Return (x, y) of the center of cell containing provided text 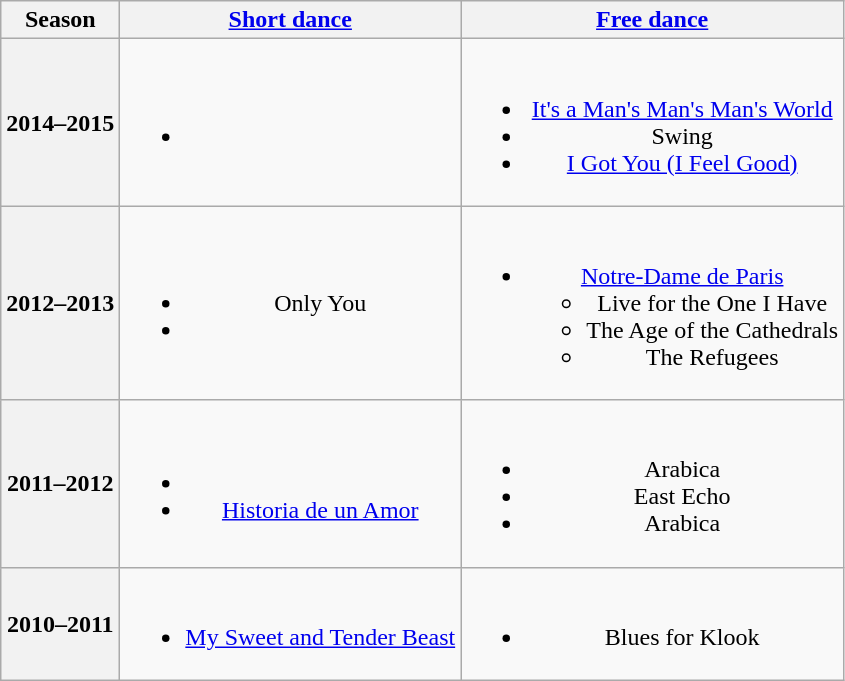
ArabicaEast EchoArabica (652, 484)
Short dance (290, 20)
Only You (290, 303)
It's a Man's Man's Man's World SwingI Got You (I Feel Good) (652, 122)
Notre-Dame de Paris Live for the One I HaveThe Age of the CathedralsThe Refugees (652, 303)
Blues for Klook (652, 624)
Free dance (652, 20)
2010–2011 (60, 624)
2012–2013 (60, 303)
2014–2015 (60, 122)
Season (60, 20)
Historia de un Amor (290, 484)
My Sweet and Tender Beast (290, 624)
2011–2012 (60, 484)
